Pinpoint the cell where the given text exists, returning its (X, Y) midpoint coordinate. 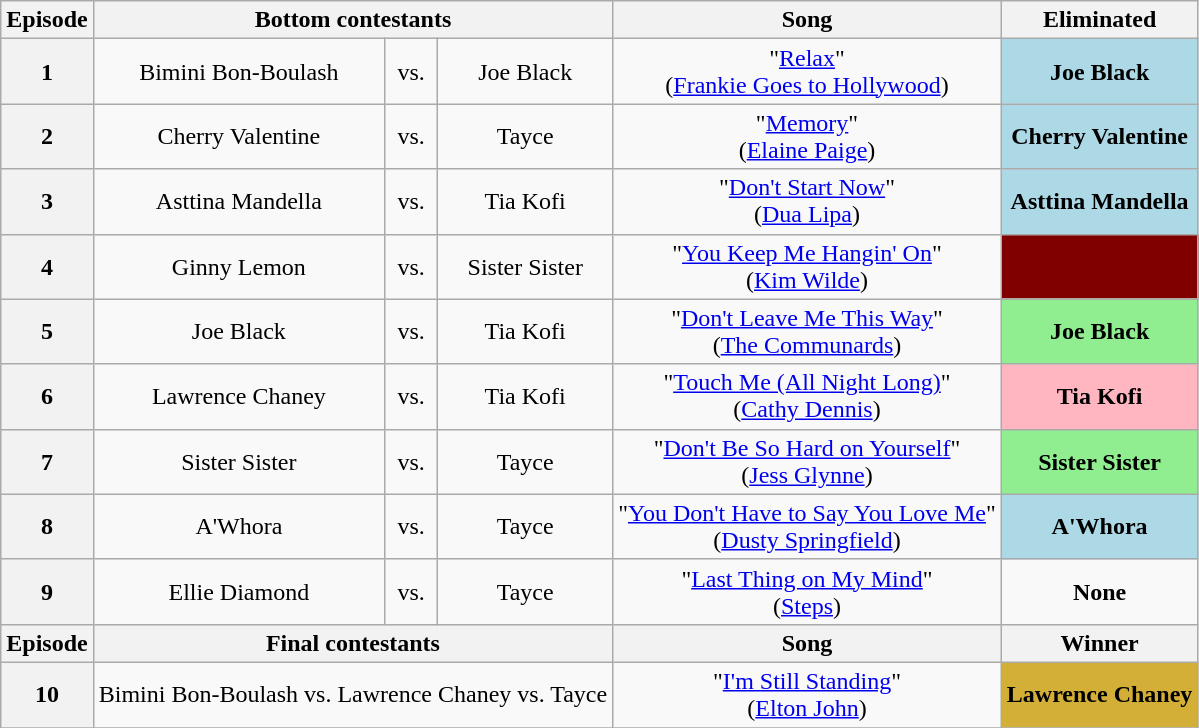
1 (47, 72)
2 (47, 136)
Bottom contestants (353, 20)
"Don't Start Now"(Dua Lipa) (808, 202)
Eliminated (1100, 20)
"Don't Be So Hard on Yourself"(Jess Glynne) (808, 462)
6 (47, 396)
8 (47, 526)
Bimini Bon-Boulash (238, 72)
"Relax"(Frankie Goes to Hollywood) (808, 72)
Bimini Bon-Boulash vs. Lawrence Chaney vs. Tayce (353, 694)
9 (47, 592)
Ellie Diamond (238, 592)
"You Keep Me Hangin' On"(Kim Wilde) (808, 266)
"Touch Me (All Night Long)"(Cathy Dennis) (808, 396)
None (1100, 592)
"I'm Still Standing"(Elton John) (808, 694)
4 (47, 266)
10 (47, 694)
5 (47, 332)
Ginny Lemon (238, 266)
"Last Thing on My Mind"(Steps) (808, 592)
"You Don't Have to Say You Love Me"(Dusty Springfield) (808, 526)
7 (47, 462)
Winner (1100, 643)
3 (47, 202)
"Don't Leave Me This Way"(The Communards) (808, 332)
"Memory"(Elaine Paige) (808, 136)
Final contestants (353, 643)
